From the cell containing the given text, extract its center point as (X, Y) coordinate. 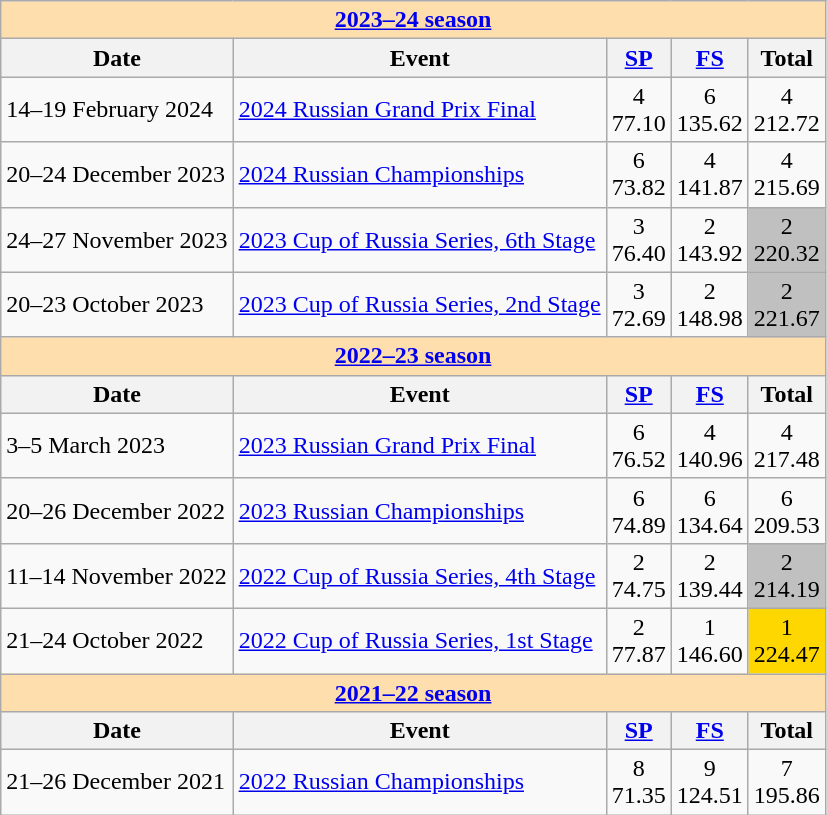
11–14 November 2022 (117, 576)
6 76.52 (638, 446)
2023–24 season (414, 20)
4 77.10 (638, 110)
4 212.72 (786, 110)
20–26 December 2022 (117, 510)
4 141.87 (710, 174)
2023 Russian Championships (420, 510)
6 135.62 (710, 110)
9 124.51 (710, 782)
3 76.40 (638, 240)
8 71.35 (638, 782)
24–27 November 2023 (117, 240)
2024 Russian Grand Prix Final (420, 110)
2 77.87 (638, 640)
2 74.75 (638, 576)
6 134.64 (710, 510)
2023 Cup of Russia Series, 6th Stage (420, 240)
2022 Cup of Russia Series, 4th Stage (420, 576)
2022 Russian Championships (420, 782)
1 224.47 (786, 640)
21–24 October 2022 (117, 640)
1 146.60 (710, 640)
4 215.69 (786, 174)
2 221.67 (786, 304)
2 214.19 (786, 576)
7 195.86 (786, 782)
4 140.96 (710, 446)
20–24 December 2023 (117, 174)
2022 Cup of Russia Series, 1st Stage (420, 640)
21–26 December 2021 (117, 782)
6 74.89 (638, 510)
20–23 October 2023 (117, 304)
4 217.48 (786, 446)
6 209.53 (786, 510)
2024 Russian Championships (420, 174)
2 148.98 (710, 304)
2 143.92 (710, 240)
3 72.69 (638, 304)
2023 Russian Grand Prix Final (420, 446)
6 73.82 (638, 174)
14–19 February 2024 (117, 110)
2 139.44 (710, 576)
2021–22 season (414, 693)
2023 Cup of Russia Series, 2nd Stage (420, 304)
3–5 March 2023 (117, 446)
2022–23 season (414, 356)
2 220.32 (786, 240)
